Find where the given text appears and provide that cell's center as (X, Y) coordinate. 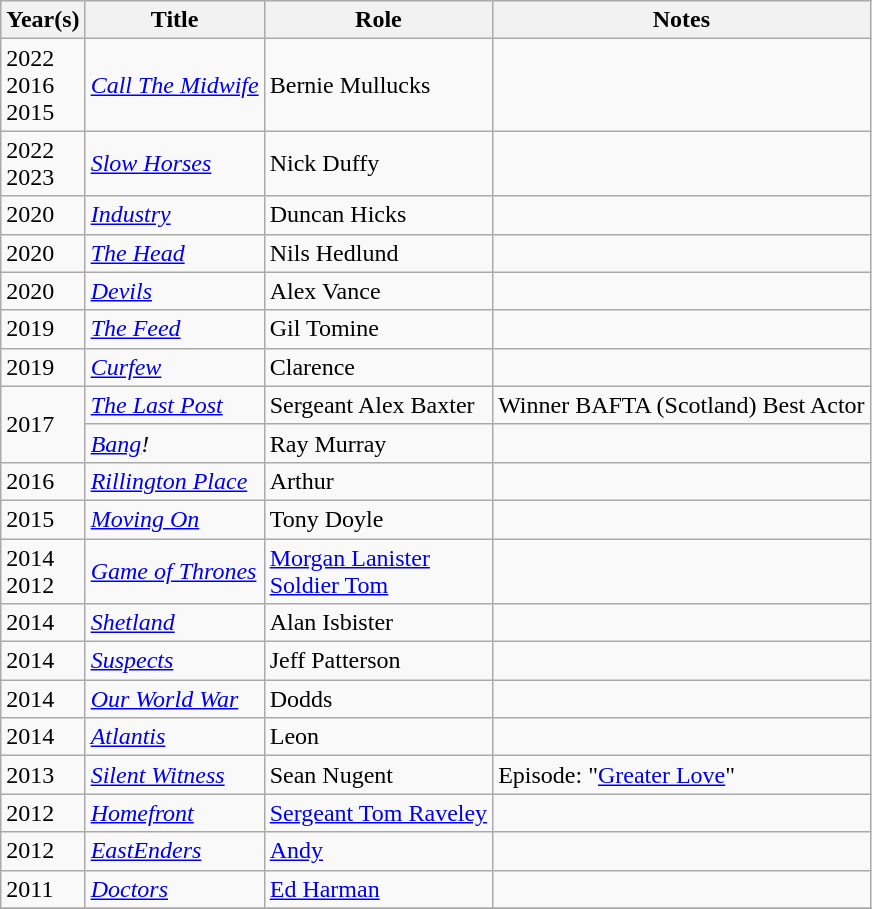
Nils Hedlund (378, 253)
Slow Horses (174, 164)
The Head (174, 253)
Bang! (174, 443)
Role (378, 20)
Call The Midwife (174, 85)
Sergeant Tom Raveley (378, 813)
Dodds (378, 699)
Episode: "Greater Love" (682, 775)
Duncan Hicks (378, 215)
Sean Nugent (378, 775)
Suspects (174, 661)
Winner BAFTA (Scotland) Best Actor (682, 405)
2017 (43, 424)
Gil Tomine (378, 329)
Atlantis (174, 737)
20222023 (43, 164)
20142012 (43, 570)
Clarence (378, 367)
Ray Murray (378, 443)
Year(s) (43, 20)
Ed Harman (378, 889)
Tony Doyle (378, 519)
Bernie Mullucks (378, 85)
2011 (43, 889)
Arthur (378, 481)
Game of Thrones (174, 570)
2016 (43, 481)
Doctors (174, 889)
Notes (682, 20)
Alan Isbister (378, 623)
Morgan LanisterSoldier Tom (378, 570)
Title (174, 20)
Andy (378, 851)
2013 (43, 775)
Curfew (174, 367)
Homefront (174, 813)
Moving On (174, 519)
Our World War (174, 699)
Silent Witness (174, 775)
2015 (43, 519)
Devils (174, 291)
Leon (378, 737)
Jeff Patterson (378, 661)
The Feed (174, 329)
Sergeant Alex Baxter (378, 405)
Industry (174, 215)
202220162015 (43, 85)
Nick Duffy (378, 164)
Rillington Place (174, 481)
The Last Post (174, 405)
Shetland (174, 623)
Alex Vance (378, 291)
EastEnders (174, 851)
